Identify which cell holds the provided text, then report its (X, Y) central coordinate. 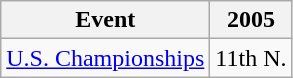
U.S. Championships (106, 58)
Event (106, 20)
2005 (251, 20)
11th N. (251, 58)
